Output the [X, Y] coordinate of the center of the cell containing the given text.  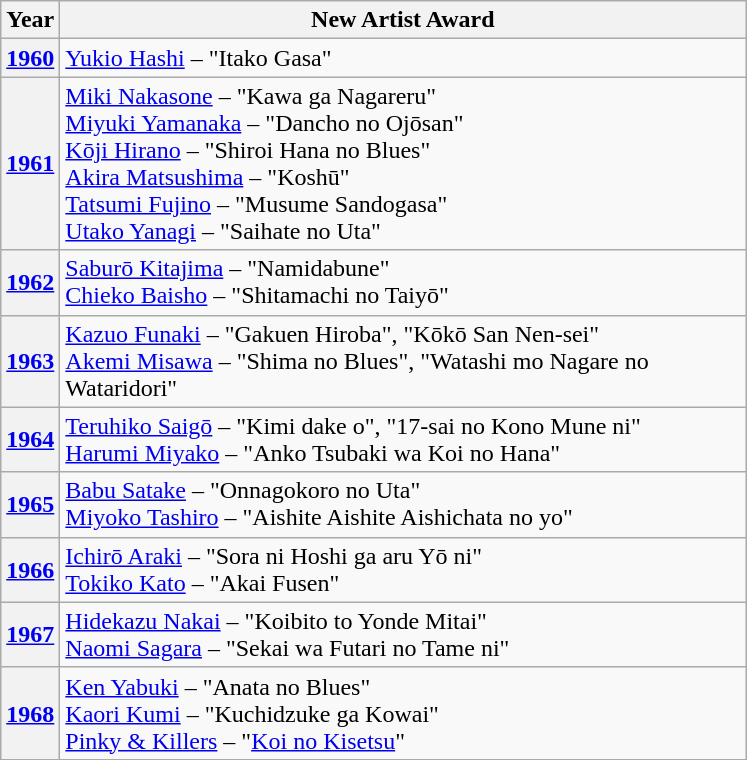
1968 [30, 713]
Hidekazu Nakai – "Koibito to Yonde Mitai"Naomi Sagara – "Sekai wa Futari no Tame ni" [403, 634]
New Artist Award [403, 20]
1965 [30, 504]
Ken Yabuki – "Anata no Blues"Kaori Kumi – "Kuchidzuke ga Kowai"Pinky & Killers – "Koi no Kisetsu" [403, 713]
1961 [30, 164]
Kazuo Funaki – "Gakuen Hiroba", "Kōkō San Nen-sei"Akemi Misawa – "Shima no Blues", "Watashi mo Nagare no Wataridori" [403, 361]
1964 [30, 440]
1966 [30, 570]
Year [30, 20]
Teruhiko Saigō – "Kimi dake o", "17-sai no Kono Mune ni"Harumi Miyako – "Anko Tsubaki wa Koi no Hana" [403, 440]
1963 [30, 361]
Babu Satake – "Onnagokoro no Uta"Miyoko Tashiro – "Aishite Aishite Aishichata no yo" [403, 504]
1960 [30, 58]
Ichirō Araki – "Sora ni Hoshi ga aru Yō ni"Tokiko Kato – "Akai Fusen" [403, 570]
1962 [30, 282]
Saburō Kitajima – "Namidabune" Chieko Baisho – "Shitamachi no Taiyō" [403, 282]
Yukio Hashi – "Itako Gasa" [403, 58]
1967 [30, 634]
